Pinpoint the cell where the given text exists, returning its [X, Y] midpoint coordinate. 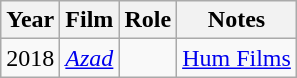
Azad [90, 58]
Role [148, 20]
Hum Films [237, 58]
2018 [30, 58]
Notes [237, 20]
Year [30, 20]
Film [90, 20]
